Find where the given text appears and provide that cell's center as (x, y) coordinate. 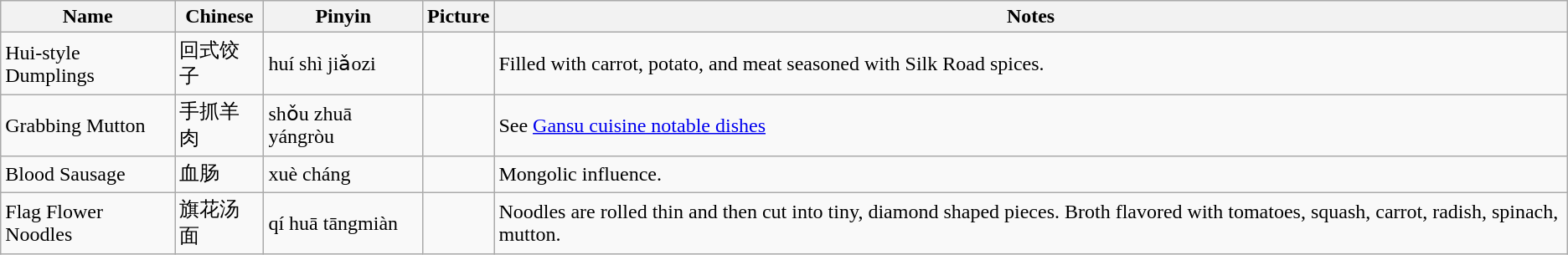
Notes (1030, 17)
xuè cháng (343, 174)
Pinyin (343, 17)
huí shì jiǎozi (343, 64)
See Gansu cuisine notable dishes (1030, 125)
Noodles are rolled thin and then cut into tiny, diamond shaped pieces. Broth flavored with tomatoes, squash, carrot, radish, spinach, mutton. (1030, 223)
Flag Flower Noodles (88, 223)
血肠 (219, 174)
手抓羊肉 (219, 125)
Grabbing Mutton (88, 125)
qí huā tāngmiàn (343, 223)
Mongolic influence. (1030, 174)
Name (88, 17)
旗花汤面 (219, 223)
Chinese (219, 17)
Hui-style Dumplings (88, 64)
Picture (459, 17)
Blood Sausage (88, 174)
shǒu zhuā yángròu (343, 125)
Filled with carrot, potato, and meat seasoned with Silk Road spices. (1030, 64)
回式饺子 (219, 64)
